Provide the [X, Y] coordinate of the cell's center where the given text is located.  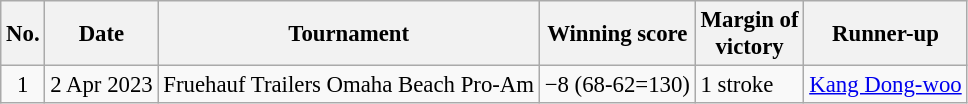
−8 (68-62=130) [617, 85]
Date [102, 34]
2 Apr 2023 [102, 85]
Fruehauf Trailers Omaha Beach Pro-Am [348, 85]
Runner-up [886, 34]
No. [23, 34]
Margin ofvictory [750, 34]
Kang Dong-woo [886, 85]
1 stroke [750, 85]
Tournament [348, 34]
Winning score [617, 34]
1 [23, 85]
